Scan for the cell matching the given text and deliver its [x, y] coordinate at center. 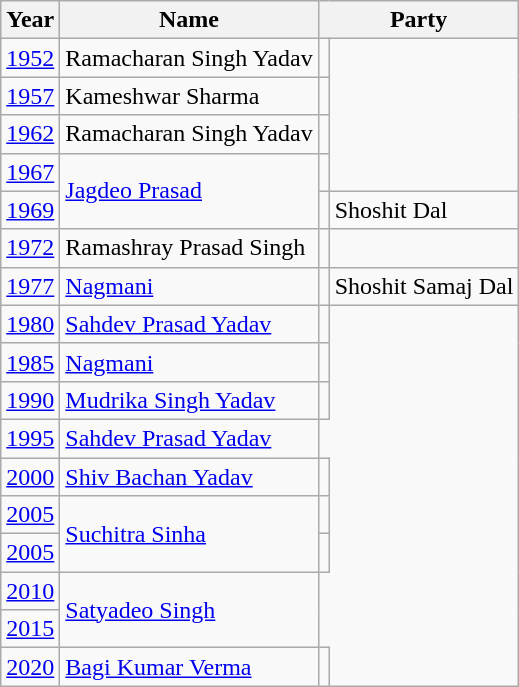
Shoshit Dal [424, 210]
Party [418, 20]
2010 [30, 591]
Kameshwar Sharma [189, 96]
1985 [30, 362]
1962 [30, 134]
Jagdeo Prasad [189, 191]
1957 [30, 96]
2015 [30, 629]
Shoshit Samaj Dal [424, 286]
Ramashray Prasad Singh [189, 248]
Shiv Bachan Yadav [189, 477]
Suchitra Sinha [189, 534]
2020 [30, 667]
1952 [30, 58]
1967 [30, 172]
Bagi Kumar Verma [189, 667]
1980 [30, 324]
Satyadeo Singh [189, 610]
1972 [30, 248]
Mudrika Singh Yadav [189, 400]
Name [189, 20]
1969 [30, 210]
2000 [30, 477]
1977 [30, 286]
1990 [30, 400]
Year [30, 20]
1995 [30, 438]
